Return the [X, Y] coordinate for the center point of the cell that contains the specified text.  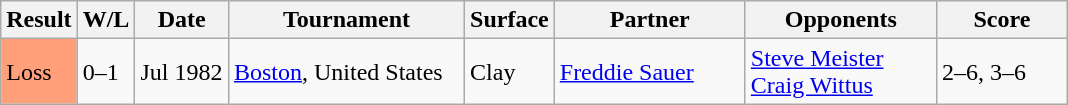
2–6, 3–6 [1002, 72]
Jul 1982 [182, 72]
Partner [650, 20]
Date [182, 20]
Result [39, 20]
Loss [39, 72]
Clay [510, 72]
0–1 [106, 72]
Opponents [840, 20]
W/L [106, 20]
Surface [510, 20]
Freddie Sauer [650, 72]
Score [1002, 20]
Steve Meister Craig Wittus [840, 72]
Tournament [346, 20]
Boston, United States [346, 72]
